Find where the given text appears and provide that cell's center as [x, y] coordinate. 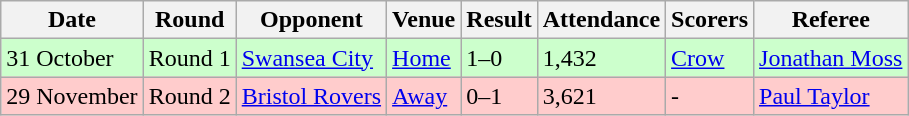
Referee [831, 20]
Crow [710, 58]
1,432 [601, 58]
Attendance [601, 20]
- [710, 96]
Swansea City [311, 58]
1–0 [499, 58]
Round 1 [190, 58]
Result [499, 20]
Scorers [710, 20]
Jonathan Moss [831, 58]
Date [72, 20]
Away [424, 96]
Round [190, 20]
Home [424, 58]
29 November [72, 96]
Venue [424, 20]
Round 2 [190, 96]
Paul Taylor [831, 96]
3,621 [601, 96]
0–1 [499, 96]
Opponent [311, 20]
Bristol Rovers [311, 96]
31 October [72, 58]
